Detect which cell encompasses the target text, then output its (x, y) center coordinate. 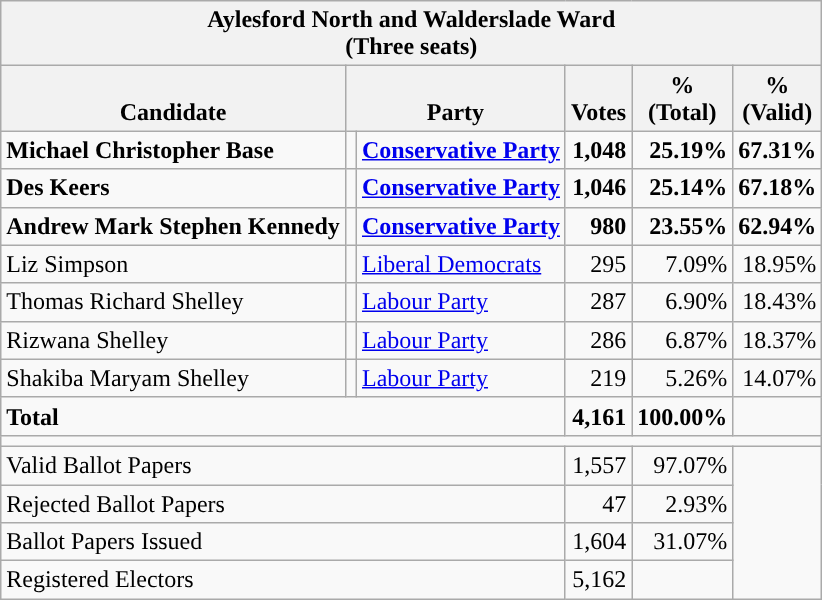
100.00% (682, 416)
23.55% (682, 226)
97.07% (682, 465)
2.93% (682, 503)
1,048 (598, 150)
4,161 (598, 416)
47 (598, 503)
Thomas Richard Shelley (174, 302)
Rizwana Shelley (174, 340)
5,162 (598, 580)
67.18% (778, 188)
Rejected Ballot Papers (284, 503)
295 (598, 264)
18.43% (778, 302)
Ballot Papers Issued (284, 542)
Total (284, 416)
286 (598, 340)
Aylesford North and Walderslade Ward(Three seats) (412, 34)
Votes (598, 98)
%(Valid) (778, 98)
Registered Electors (284, 580)
Des Keers (174, 188)
6.87% (682, 340)
1,604 (598, 542)
7.09% (682, 264)
18.37% (778, 340)
Liberal Democrats (460, 264)
67.31% (778, 150)
1,557 (598, 465)
25.19% (682, 150)
14.07% (778, 378)
18.95% (778, 264)
Party (455, 98)
Shakiba Maryam Shelley (174, 378)
Michael Christopher Base (174, 150)
31.07% (682, 542)
Andrew Mark Stephen Kennedy (174, 226)
980 (598, 226)
5.26% (682, 378)
25.14% (682, 188)
1,046 (598, 188)
%(Total) (682, 98)
Candidate (174, 98)
Liz Simpson (174, 264)
287 (598, 302)
Valid Ballot Papers (284, 465)
62.94% (778, 226)
219 (598, 378)
6.90% (682, 302)
